Search for the cell housing the specified text and yield its (X, Y) center coordinate. 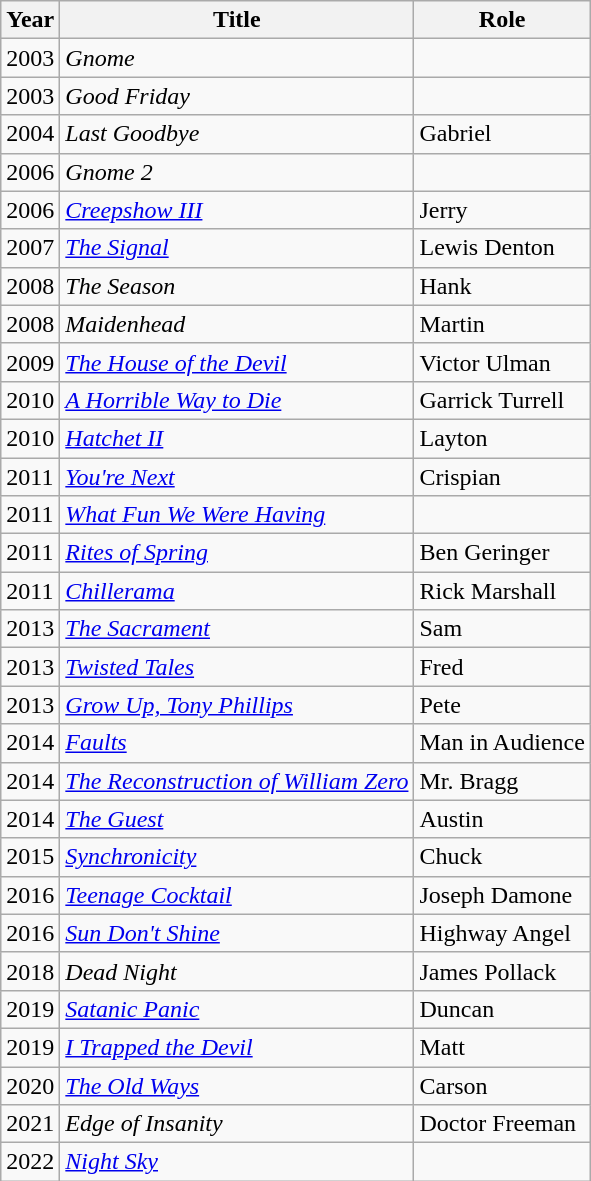
Gnome (237, 58)
2020 (30, 1085)
2015 (30, 857)
Synchronicity (237, 857)
Crispian (502, 477)
Victor Ulman (502, 362)
The Sacrament (237, 629)
A Horrible Way to Die (237, 400)
Gnome 2 (237, 172)
Satanic Panic (237, 1009)
Rites of Spring (237, 553)
I Trapped the Devil (237, 1047)
Garrick Turrell (502, 400)
The Guest (237, 819)
Sun Don't Shine (237, 933)
Dead Night (237, 971)
Martin (502, 324)
What Fun We Were Having (237, 515)
You're Next (237, 477)
Good Friday (237, 96)
2021 (30, 1124)
Fred (502, 667)
Austin (502, 819)
Faults (237, 743)
Duncan (502, 1009)
Mr. Bragg (502, 781)
Role (502, 20)
Chillerama (237, 591)
The Reconstruction of William Zero (237, 781)
2004 (30, 134)
Maidenhead (237, 324)
Highway Angel (502, 933)
Grow Up, Tony Phillips (237, 705)
Twisted Tales (237, 667)
Night Sky (237, 1162)
Lewis Denton (502, 248)
Rick Marshall (502, 591)
Doctor Freeman (502, 1124)
Joseph Damone (502, 895)
Chuck (502, 857)
Ben Geringer (502, 553)
Sam (502, 629)
Edge of Insanity (237, 1124)
Man in Audience (502, 743)
2018 (30, 971)
The Old Ways (237, 1085)
Title (237, 20)
2022 (30, 1162)
Last Goodbye (237, 134)
Carson (502, 1085)
Pete (502, 705)
The Season (237, 286)
Creepshow III (237, 210)
Hatchet II (237, 438)
Layton (502, 438)
Jerry (502, 210)
Matt (502, 1047)
Hank (502, 286)
The Signal (237, 248)
James Pollack (502, 971)
Teenage Cocktail (237, 895)
Gabriel (502, 134)
Year (30, 20)
The House of the Devil (237, 362)
2009 (30, 362)
2007 (30, 248)
